For the text-containing cell, return its midpoint in [x, y] coordinate format. 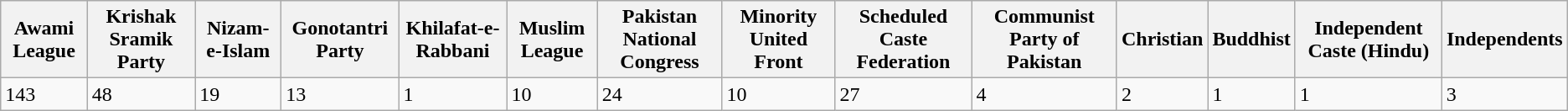
143 [44, 94]
Independents [1504, 40]
4 [1044, 94]
Khilafat-e-Rabbani [452, 40]
2 [1162, 94]
27 [903, 94]
19 [238, 94]
Communist Party of Pakistan [1044, 40]
Gonotantri Party [340, 40]
48 [141, 94]
Buddhist [1251, 40]
Pakistan National Congress [660, 40]
Nizam-e-Islam [238, 40]
Awami League [44, 40]
13 [340, 94]
Independent Caste (Hindu) [1369, 40]
Minority United Front [779, 40]
Krishak Sramik Party [141, 40]
3 [1504, 94]
Scheduled Caste Federation [903, 40]
24 [660, 94]
Muslim League [552, 40]
Christian [1162, 40]
